Locate the cell with the specified text and output its (x, y) center coordinate. 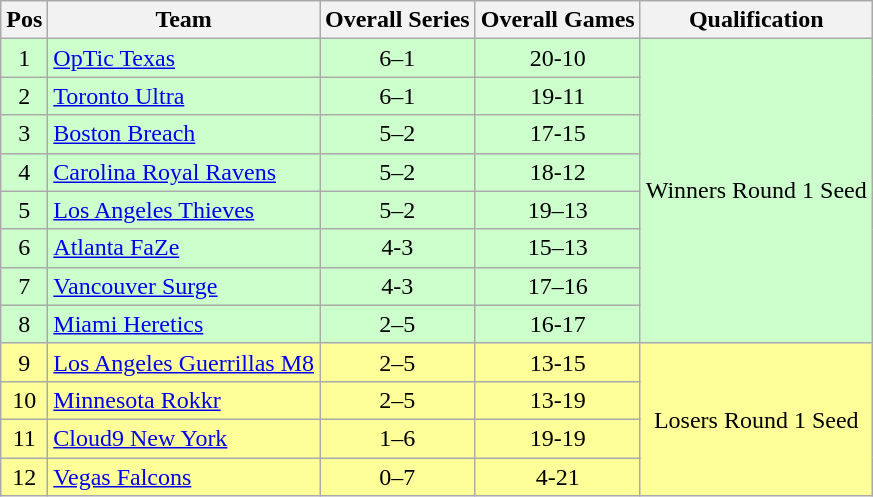
0–7 (398, 477)
5 (24, 210)
Toronto Ultra (184, 96)
2 (24, 96)
Los Angeles Thieves (184, 210)
17-15 (558, 134)
Carolina Royal Ravens (184, 172)
8 (24, 324)
Losers Round 1 Seed (756, 419)
Team (184, 20)
10 (24, 400)
15–13 (558, 248)
7 (24, 286)
Vegas Falcons (184, 477)
3 (24, 134)
19-19 (558, 438)
Atlanta FaZe (184, 248)
Miami Heretics (184, 324)
1 (24, 58)
Vancouver Surge (184, 286)
16-17 (558, 324)
Boston Breach (184, 134)
4 (24, 172)
18-12 (558, 172)
13-15 (558, 362)
4-21 (558, 477)
Overall Series (398, 20)
Winners Round 1 Seed (756, 191)
Overall Games (558, 20)
Minnesota Rokkr (184, 400)
6 (24, 248)
11 (24, 438)
12 (24, 477)
13-19 (558, 400)
Cloud9 New York (184, 438)
19-11 (558, 96)
Pos (24, 20)
Qualification (756, 20)
Los Angeles Guerrillas M8 (184, 362)
20-10 (558, 58)
17–16 (558, 286)
19–13 (558, 210)
1–6 (398, 438)
OpTic Texas (184, 58)
9 (24, 362)
